Capture the cell that displays the provided text and extract its (x, y) central coordinate. 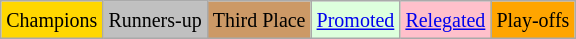
Runners-up (155, 20)
Promoted (356, 20)
Play-offs (533, 20)
Relegated (446, 20)
Champions (52, 20)
Third Place (259, 20)
